Return [X, Y] of the center of cell containing provided text 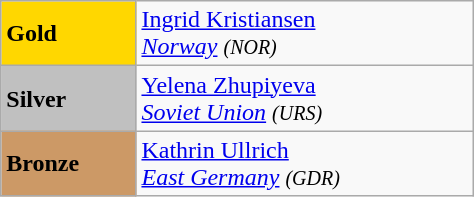
Silver [68, 98]
Yelena ZhupiyevaSoviet Union (URS) [304, 98]
Kathrin UllrichEast Germany (GDR) [304, 164]
Bronze [68, 164]
Ingrid KristiansenNorway (NOR) [304, 34]
Gold [68, 34]
